Detect which cell encompasses the target text, then output its [x, y] center coordinate. 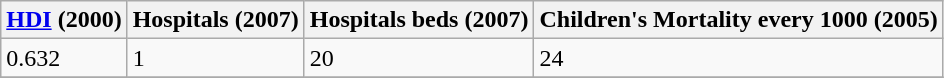
Children's Mortality every 1000 (2005) [738, 20]
Hospitals (2007) [216, 20]
24 [738, 58]
0.632 [64, 58]
Hospitals beds (2007) [419, 20]
HDI (2000) [64, 20]
20 [419, 58]
1 [216, 58]
